Locate the cell with the specified text and output its [X, Y] center coordinate. 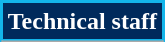
Technical staff [83, 22]
